Extract the (x, y) coordinate from the center of the cell holding the provided text.  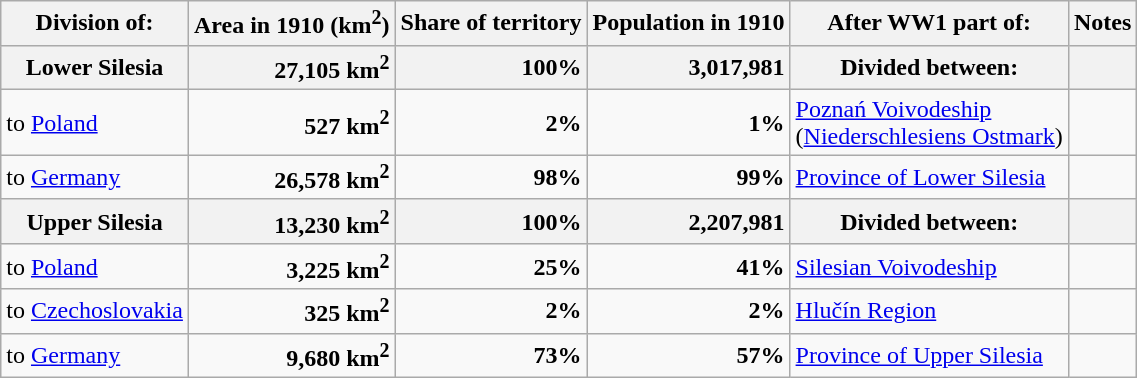
25% (491, 266)
Population in 1910 (688, 24)
73% (491, 356)
41% (688, 266)
3,017,981 (688, 68)
Upper Silesia (95, 222)
57% (688, 356)
3,225 km2 (292, 266)
27,105 km2 (292, 68)
Lower Silesia (95, 68)
Province of Lower Silesia (929, 178)
Poznań Voivodeship(Niederschlesiens Ostmark) (929, 122)
Division of: (95, 24)
9,680 km2 (292, 356)
Province of Upper Silesia (929, 356)
Area in 1910 (km2) (292, 24)
2,207,981 (688, 222)
to Czechoslovakia (95, 312)
527 km2 (292, 122)
Hlučín Region (929, 312)
After WW1 part of: (929, 24)
99% (688, 178)
Silesian Voivodeship (929, 266)
325 km2 (292, 312)
13,230 km2 (292, 222)
Share of territory (491, 24)
98% (491, 178)
26,578 km2 (292, 178)
Notes (1102, 24)
1% (688, 122)
